For the text-containing cell, return its midpoint in [X, Y] coordinate format. 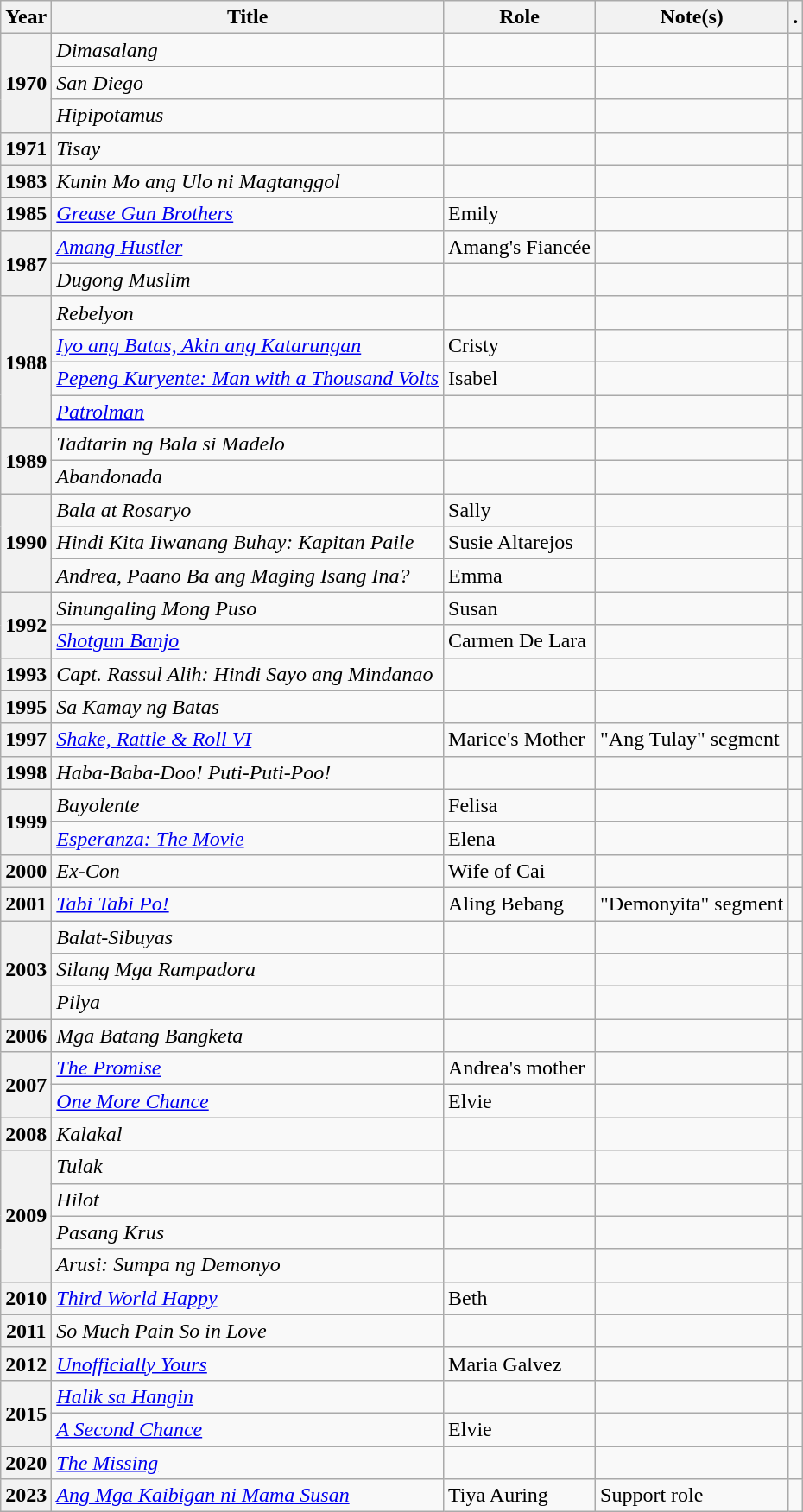
Esperanza: The Movie [248, 838]
Isabel [520, 378]
San Diego [248, 83]
2006 [26, 1036]
Marice's Mother [520, 740]
Susie Altarejos [520, 543]
Maria Galvez [520, 1364]
Amang Hustler [248, 247]
2012 [26, 1364]
Iyo ang Batas, Akin ang Katarungan [248, 345]
Tadtarin ng Bala si Madelo [248, 444]
Felisa [520, 805]
Note(s) [692, 17]
1999 [26, 822]
2011 [26, 1331]
Support role [692, 1496]
Shake, Rattle & Roll VI [248, 740]
Ang Mga Kaibigan ni Mama Susan [248, 1496]
Halik sa Hangin [248, 1396]
Emma [520, 576]
Haba-Baba-Doo! Puti-Puti-Poo! [248, 772]
Year [26, 17]
Hipipotamus [248, 116]
1987 [26, 263]
2015 [26, 1413]
Wife of Cai [520, 871]
Mga Batang Bangketa [248, 1036]
1971 [26, 148]
Pasang Krus [248, 1232]
Hindi Kita Iiwanang Buhay: Kapitan Paile [248, 543]
Bayolente [248, 805]
Ex-Con [248, 871]
One More Chance [248, 1101]
Sally [520, 510]
1985 [26, 214]
2020 [26, 1463]
Tabi Tabi Po! [248, 904]
Emily [520, 214]
Silang Mga Rampadora [248, 970]
2001 [26, 904]
Grease Gun Brothers [248, 214]
Unofficially Yours [248, 1364]
1993 [26, 674]
The Missing [248, 1463]
"Ang Tulay" segment [692, 740]
2008 [26, 1134]
"Demonyita" segment [692, 904]
1989 [26, 461]
2009 [26, 1216]
Title [248, 17]
1990 [26, 543]
Hilot [248, 1200]
Cristy [520, 345]
Dugong Muslim [248, 280]
Pepeng Kuryente: Man with a Thousand Volts [248, 378]
Elena [520, 838]
Kalakal [248, 1134]
Amang's Fiancée [520, 247]
Capt. Rassul Alih: Hindi Sayo ang Mindanao [248, 674]
Andrea, Paano Ba ang Maging Isang Ina? [248, 576]
Carmen De Lara [520, 641]
1992 [26, 625]
1988 [26, 362]
Role [520, 17]
2003 [26, 969]
Bala at Rosaryo [248, 510]
Tiya Auring [520, 1496]
Sinungaling Mong Puso [248, 608]
So Much Pain So in Love [248, 1331]
Tulak [248, 1167]
2007 [26, 1085]
Patrolman [248, 412]
. [796, 17]
Aling Bebang [520, 904]
1970 [26, 83]
2023 [26, 1496]
Abandonada [248, 477]
Andrea's mother [520, 1068]
Third World Happy [248, 1298]
A Second Chance [248, 1429]
Susan [520, 608]
1983 [26, 181]
Tisay [248, 148]
Dimasalang [248, 50]
Arusi: Sumpa ng Demonyo [248, 1265]
1997 [26, 740]
Rebelyon [248, 312]
Balat-Sibuyas [248, 936]
2010 [26, 1298]
Pilya [248, 1003]
Beth [520, 1298]
The Promise [248, 1068]
Kunin Mo ang Ulo ni Magtanggol [248, 181]
2000 [26, 871]
Shotgun Banjo [248, 641]
Sa Kamay ng Batas [248, 707]
1998 [26, 772]
1995 [26, 707]
